For the text-containing cell, return its midpoint in [x, y] coordinate format. 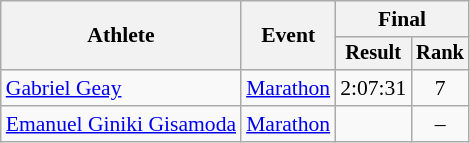
Final [402, 19]
Athlete [121, 36]
Rank [440, 54]
– [440, 124]
Gabriel Geay [121, 88]
Emanuel Giniki Gisamoda [121, 124]
2:07:31 [373, 88]
Event [288, 36]
Result [373, 54]
7 [440, 88]
